Scan for the cell matching the given text and deliver its [x, y] coordinate at center. 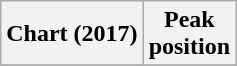
Peakposition [189, 34]
Chart (2017) [72, 34]
